From the cell containing the given text, extract its center point as [x, y] coordinate. 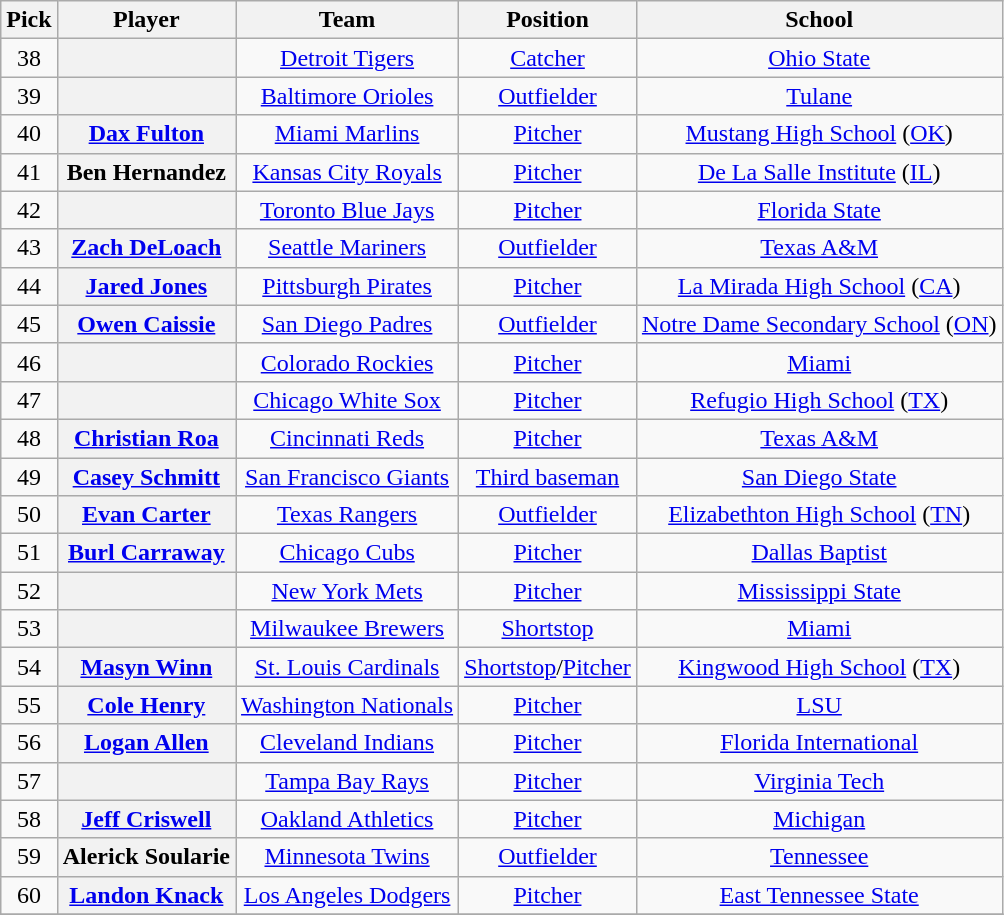
Seattle Mariners [348, 248]
Notre Dame Secondary School (ON) [819, 324]
50 [29, 515]
Logan Allen [146, 743]
Chicago Cubs [348, 553]
Christian Roa [146, 438]
Shortstop [548, 629]
La Mirada High School (CA) [819, 286]
Minnesota Twins [348, 857]
Virginia Tech [819, 781]
Owen Caissie [146, 324]
44 [29, 286]
Cole Henry [146, 705]
Ohio State [819, 58]
Colorado Rockies [348, 362]
46 [29, 362]
San Francisco Giants [348, 477]
Casey Schmitt [146, 477]
East Tennessee State [819, 895]
Toronto Blue Jays [348, 210]
57 [29, 781]
LSU [819, 705]
Detroit Tigers [348, 58]
Tampa Bay Rays [348, 781]
60 [29, 895]
53 [29, 629]
Pick [29, 20]
Masyn Winn [146, 667]
45 [29, 324]
42 [29, 210]
Texas Rangers [348, 515]
Alerick Soularie [146, 857]
Player [146, 20]
St. Louis Cardinals [348, 667]
Cleveland Indians [348, 743]
San Diego Padres [348, 324]
Los Angeles Dodgers [348, 895]
Miami Marlins [348, 134]
48 [29, 438]
Refugio High School (TX) [819, 400]
Burl Carraway [146, 553]
47 [29, 400]
Position [548, 20]
Cincinnati Reds [348, 438]
San Diego State [819, 477]
Florida International [819, 743]
Dax Fulton [146, 134]
Oakland Athletics [348, 819]
De La Salle Institute (IL) [819, 172]
41 [29, 172]
Shortstop/Pitcher [548, 667]
43 [29, 248]
56 [29, 743]
40 [29, 134]
Ben Hernandez [146, 172]
Kansas City Royals [348, 172]
49 [29, 477]
Chicago White Sox [348, 400]
Mississippi State [819, 591]
Milwaukee Brewers [348, 629]
School [819, 20]
Third baseman [548, 477]
Jeff Criswell [146, 819]
Mustang High School (OK) [819, 134]
Landon Knack [146, 895]
55 [29, 705]
59 [29, 857]
54 [29, 667]
Evan Carter [146, 515]
Tulane [819, 96]
Washington Nationals [348, 705]
New York Mets [348, 591]
Baltimore Orioles [348, 96]
Kingwood High School (TX) [819, 667]
Michigan [819, 819]
58 [29, 819]
Elizabethton High School (TN) [819, 515]
Jared Jones [146, 286]
52 [29, 591]
Pittsburgh Pirates [348, 286]
Dallas Baptist [819, 553]
38 [29, 58]
51 [29, 553]
Florida State [819, 210]
Zach DeLoach [146, 248]
Team [348, 20]
39 [29, 96]
Tennessee [819, 857]
Catcher [548, 58]
